Return (X, Y) of the center of cell containing provided text 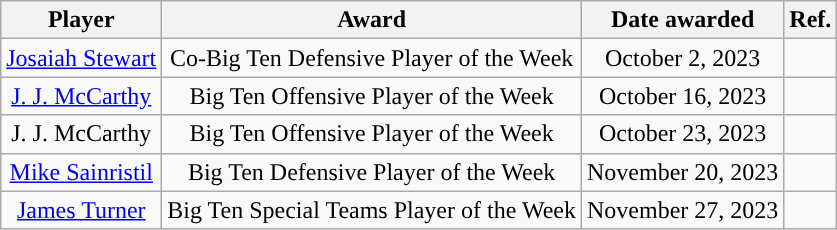
James Turner (82, 210)
Mike Sainristil (82, 172)
Date awarded (682, 20)
October 23, 2023 (682, 134)
Big Ten Special Teams Player of the Week (372, 210)
October 16, 2023 (682, 96)
Co-Big Ten Defensive Player of the Week (372, 58)
Ref. (810, 20)
Josaiah Stewart (82, 58)
Award (372, 20)
Big Ten Defensive Player of the Week (372, 172)
Player (82, 20)
October 2, 2023 (682, 58)
November 27, 2023 (682, 210)
November 20, 2023 (682, 172)
